Find where the given text appears and provide that cell's center as [X, Y] coordinate. 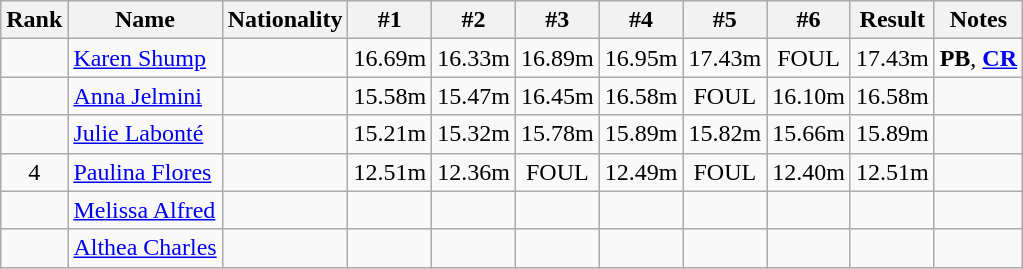
16.33m [474, 58]
Rank [34, 20]
16.45m [557, 96]
#3 [557, 20]
Paulina Flores [145, 172]
12.36m [474, 172]
Melissa Alfred [145, 210]
15.66m [809, 134]
Karen Shump [145, 58]
16.95m [641, 58]
#1 [390, 20]
16.10m [809, 96]
15.78m [557, 134]
#2 [474, 20]
15.82m [725, 134]
PB, CR [978, 58]
Result [892, 20]
Julie Labonté [145, 134]
#6 [809, 20]
Name [145, 20]
15.58m [390, 96]
16.89m [557, 58]
Althea Charles [145, 248]
#4 [641, 20]
16.69m [390, 58]
15.47m [474, 96]
Notes [978, 20]
15.21m [390, 134]
12.49m [641, 172]
4 [34, 172]
15.32m [474, 134]
Anna Jelmini [145, 96]
12.40m [809, 172]
Nationality [285, 20]
#5 [725, 20]
